Output the (X, Y) coordinate of the center of the cell containing the given text.  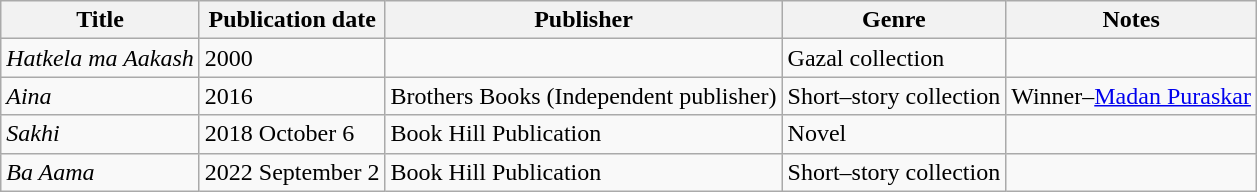
Notes (1132, 20)
Title (100, 20)
Novel (894, 134)
2000 (292, 58)
2016 (292, 96)
Hatkela ma Aakash (100, 58)
Sakhi (100, 134)
Winner–Madan Puraskar (1132, 96)
2022 September 2 (292, 172)
Publisher (584, 20)
2018 October 6 (292, 134)
Brothers Books (Independent publisher) (584, 96)
Publication date (292, 20)
Gazal collection (894, 58)
Aina (100, 96)
Ba Aama (100, 172)
Genre (894, 20)
